Detect which cell encompasses the target text, then output its [x, y] center coordinate. 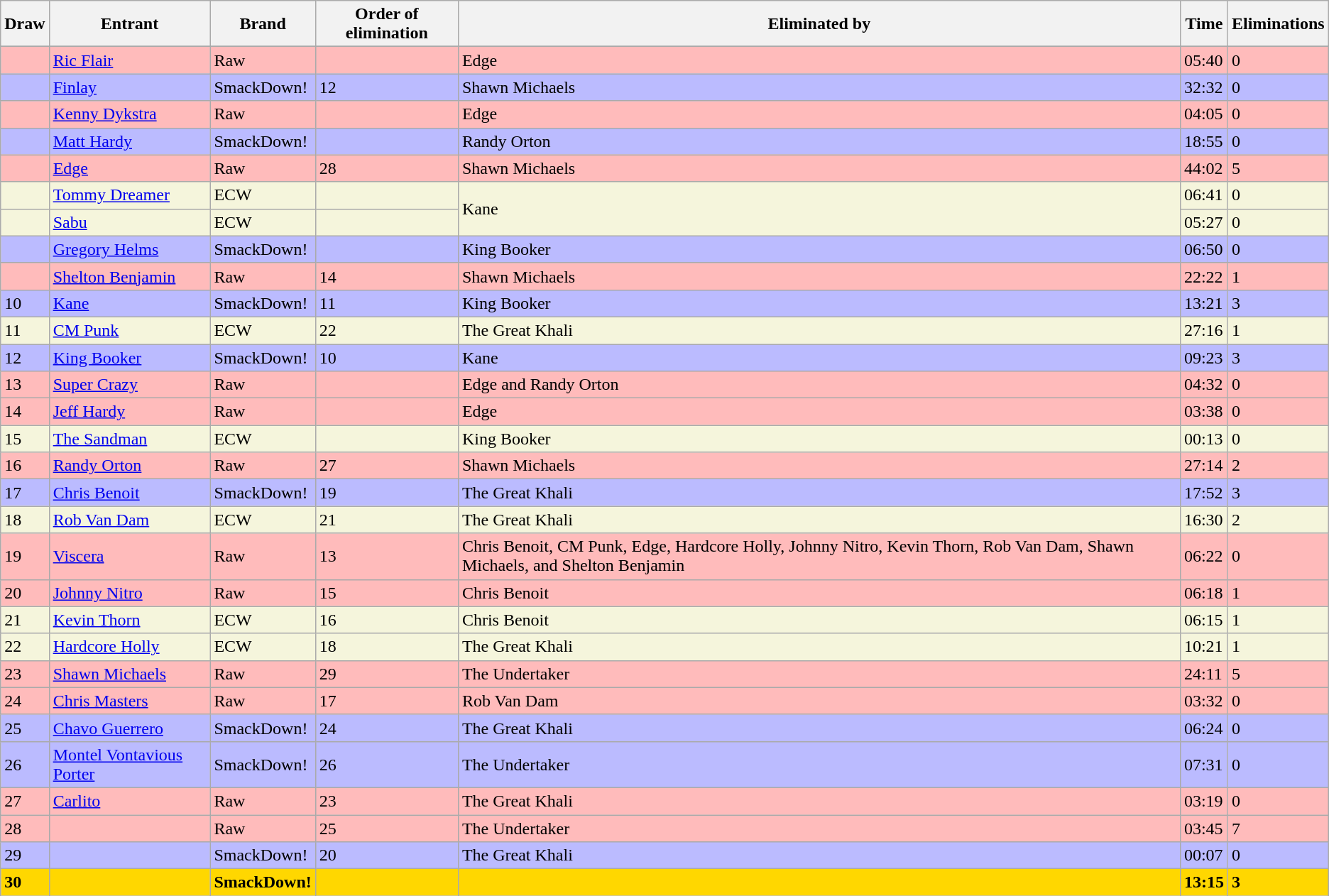
13:21 [1204, 303]
24:11 [1204, 674]
06:15 [1204, 620]
CM Punk [129, 330]
Hardcore Holly [129, 647]
30 [25, 883]
03:32 [1204, 701]
06:50 [1204, 249]
Chris Masters [129, 701]
10:21 [1204, 647]
Sabu [129, 222]
04:32 [1204, 385]
06:41 [1204, 195]
Finlay [129, 87]
Order of elimination [386, 24]
Entrant [129, 24]
03:38 [1204, 412]
22:22 [1204, 276]
Johnny Nitro [129, 593]
07:31 [1204, 764]
Eliminations [1278, 24]
05:40 [1204, 60]
Ric Flair [129, 60]
The Sandman [129, 439]
Eliminated by [819, 24]
17:52 [1204, 493]
Tommy Dreamer [129, 195]
03:19 [1204, 801]
Shelton Benjamin [129, 276]
Kevin Thorn [129, 620]
32:32 [1204, 87]
00:13 [1204, 439]
27:14 [1204, 466]
18:55 [1204, 141]
Montel Vontavious Porter [129, 764]
16:30 [1204, 520]
Chris Benoit, CM Punk, Edge, Hardcore Holly, Johnny Nitro, Kevin Thorn, Rob Van Dam, Shawn Michaels, and Shelton Benjamin [819, 557]
Edge and Randy Orton [819, 385]
7 [1278, 829]
Chavo Guerrero [129, 728]
27:16 [1204, 330]
13:15 [1204, 883]
Super Crazy [129, 385]
03:45 [1204, 829]
Brand [263, 24]
06:24 [1204, 728]
04:05 [1204, 114]
Gregory Helms [129, 249]
05:27 [1204, 222]
09:23 [1204, 357]
Kenny Dykstra [129, 114]
00:07 [1204, 856]
Matt Hardy [129, 141]
Draw [25, 24]
Viscera [129, 557]
06:22 [1204, 557]
Time [1204, 24]
Jeff Hardy [129, 412]
06:18 [1204, 593]
Carlito [129, 801]
44:02 [1204, 168]
